Scan for the cell matching the given text and deliver its (x, y) coordinate at center. 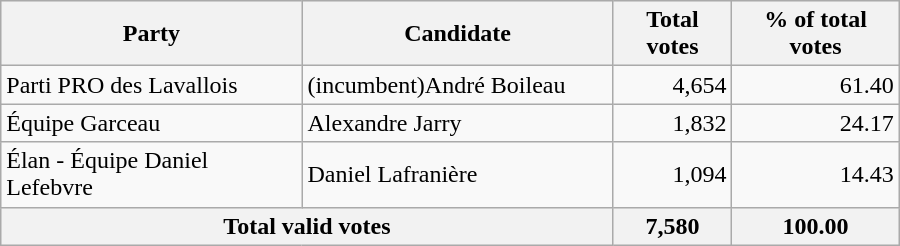
61.40 (816, 85)
Candidate (458, 34)
7,580 (672, 226)
1,094 (672, 174)
Total valid votes (307, 226)
Daniel Lafranière (458, 174)
Party (152, 34)
Élan - Équipe Daniel Lefebvre (152, 174)
(incumbent)André Boileau (458, 85)
1,832 (672, 123)
Équipe Garceau (152, 123)
Alexandre Jarry (458, 123)
24.17 (816, 123)
Parti PRO des Lavallois (152, 85)
100.00 (816, 226)
Total votes (672, 34)
14.43 (816, 174)
4,654 (672, 85)
% of total votes (816, 34)
